Capture the cell that displays the provided text and extract its (x, y) central coordinate. 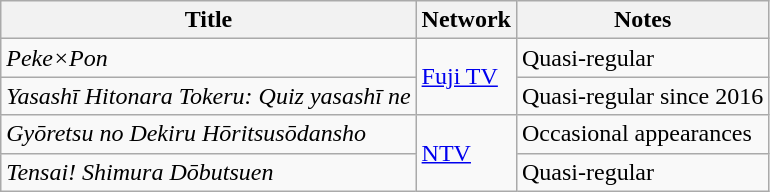
Yasashī Hitonara Tokeru: Quiz yasashī ne (208, 96)
Gyōretsu no Dekiru Hōritsusōdansho (208, 134)
Title (208, 20)
Fuji TV (466, 77)
Notes (642, 20)
NTV (466, 153)
Tensai! Shimura Dōbutsuen (208, 172)
Peke×Pon (208, 58)
Quasi-regular since 2016 (642, 96)
Occasional appearances (642, 134)
Network (466, 20)
